Return the [X, Y] coordinate for the center point of the cell that contains the specified text.  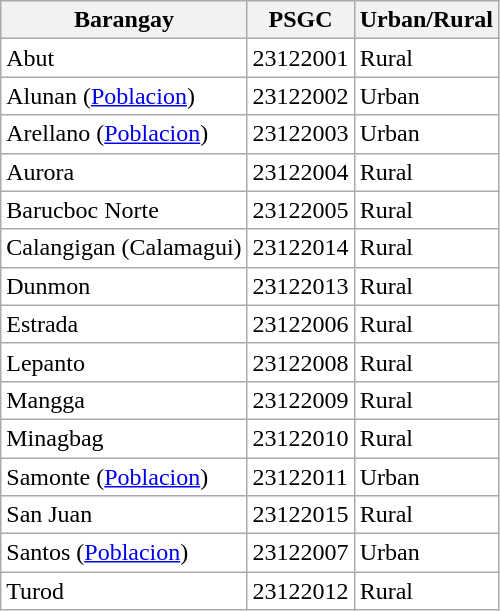
23122007 [300, 553]
Arellano (Poblacion) [124, 134]
Lepanto [124, 362]
23122005 [300, 210]
23122006 [300, 324]
San Juan [124, 515]
Alunan (Poblacion) [124, 96]
23122008 [300, 362]
23122015 [300, 515]
PSGC [300, 20]
23122009 [300, 400]
23122011 [300, 477]
Barangay [124, 20]
Minagbag [124, 438]
Dunmon [124, 286]
Samonte (Poblacion) [124, 477]
Barucboc Norte [124, 210]
Abut [124, 58]
Urban/Rural [426, 20]
23122003 [300, 134]
23122004 [300, 172]
Estrada [124, 324]
23122010 [300, 438]
23122012 [300, 591]
Turod [124, 591]
23122002 [300, 96]
Aurora [124, 172]
Santos (Poblacion) [124, 553]
Mangga [124, 400]
Calangigan (Calamagui) [124, 248]
23122014 [300, 248]
23122001 [300, 58]
23122013 [300, 286]
